Search for the cell housing the specified text and yield its (x, y) center coordinate. 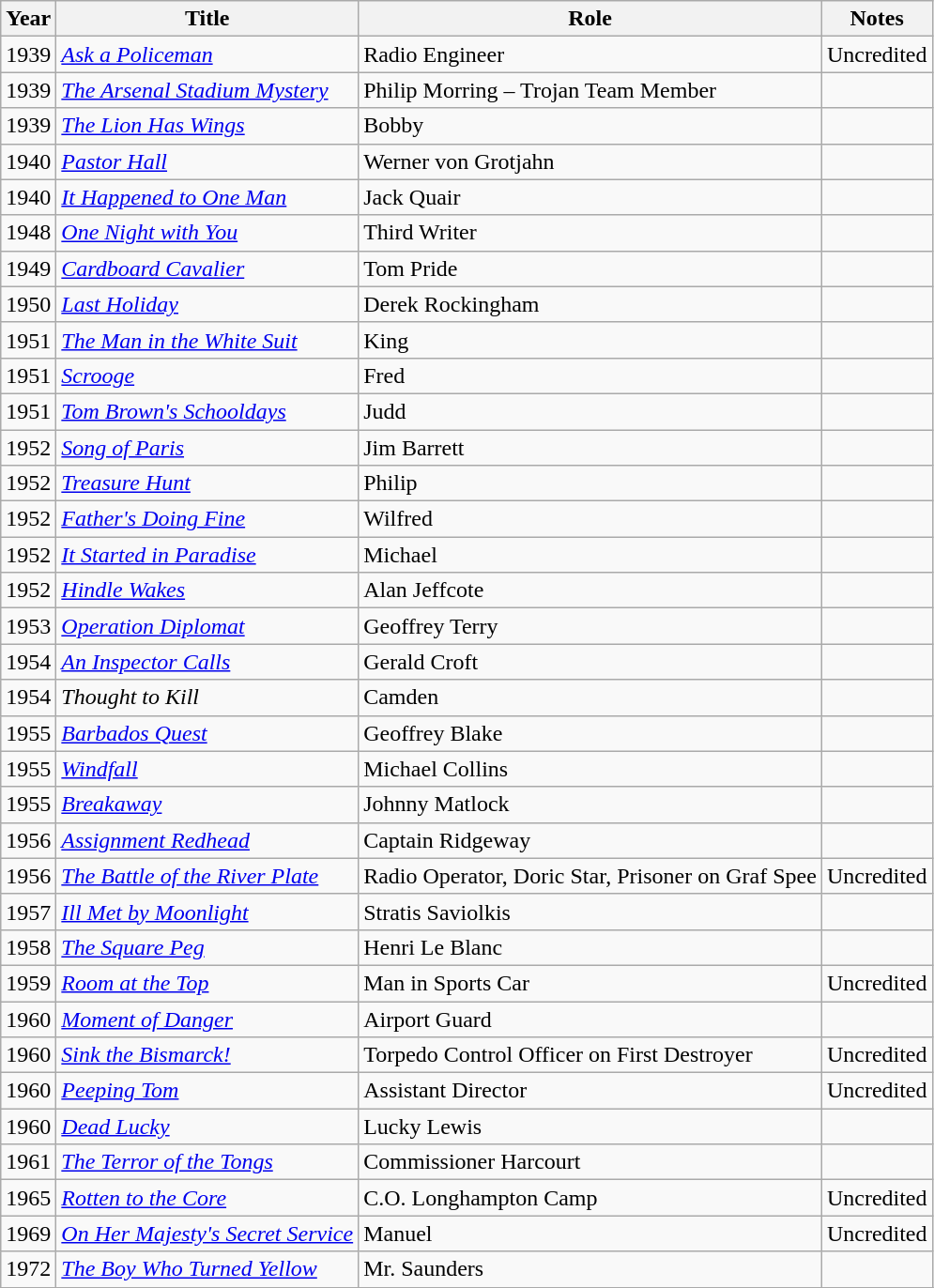
Scrooge (207, 376)
Last Holiday (207, 304)
Man in Sports Car (590, 983)
Radio Operator, Doric Star, Prisoner on Graf Spee (590, 876)
Henri Le Blanc (590, 947)
1957 (28, 912)
Notes (877, 19)
Song of Paris (207, 448)
Year (28, 19)
Camden (590, 698)
Room at the Top (207, 983)
Geoffrey Terry (590, 626)
Role (590, 19)
Moment of Danger (207, 1019)
Sink the Bismarck! (207, 1055)
Ask a Policeman (207, 54)
The Battle of the River Plate (207, 876)
Operation Diplomat (207, 626)
Wilfred (590, 519)
1949 (28, 268)
It Started in Paradise (207, 555)
Third Writer (590, 233)
1948 (28, 233)
Geoffrey Blake (590, 733)
Thought to Kill (207, 698)
Michael (590, 555)
Johnny Matlock (590, 805)
One Night with You (207, 233)
Tom Pride (590, 268)
Tom Brown's Schooldays (207, 411)
1953 (28, 626)
1961 (28, 1162)
The Arsenal Stadium Mystery (207, 90)
Treasure Hunt (207, 483)
Fred (590, 376)
The Terror of the Tongs (207, 1162)
Alan Jeffcote (590, 590)
Assignment Redhead (207, 840)
Assistant Director (590, 1091)
Father's Doing Fine (207, 519)
The Lion Has Wings (207, 126)
Commissioner Harcourt (590, 1162)
King (590, 340)
Lucky Lewis (590, 1127)
Judd (590, 411)
1972 (28, 1269)
Manuel (590, 1234)
Derek Rockingham (590, 304)
Radio Engineer (590, 54)
Cardboard Cavalier (207, 268)
Gerald Croft (590, 662)
Breakaway (207, 805)
Jack Quair (590, 197)
An Inspector Calls (207, 662)
Rotten to the Core (207, 1198)
Title (207, 19)
Ill Met by Moonlight (207, 912)
Peeping Tom (207, 1091)
Dead Lucky (207, 1127)
Jim Barrett (590, 448)
Windfall (207, 769)
On Her Majesty's Secret Service (207, 1234)
Barbados Quest (207, 733)
Hindle Wakes (207, 590)
1965 (28, 1198)
Torpedo Control Officer on First Destroyer (590, 1055)
It Happened to One Man (207, 197)
The Man in the White Suit (207, 340)
1950 (28, 304)
Werner von Grotjahn (590, 161)
Philip Morring – Trojan Team Member (590, 90)
1959 (28, 983)
Stratis Saviolkis (590, 912)
1958 (28, 947)
1969 (28, 1234)
Philip (590, 483)
Mr. Saunders (590, 1269)
The Boy Who Turned Yellow (207, 1269)
C.O. Longhampton Camp (590, 1198)
Michael Collins (590, 769)
Pastor Hall (207, 161)
Captain Ridgeway (590, 840)
Airport Guard (590, 1019)
Bobby (590, 126)
The Square Peg (207, 947)
